Identify which cell holds the provided text, then report its [x, y] central coordinate. 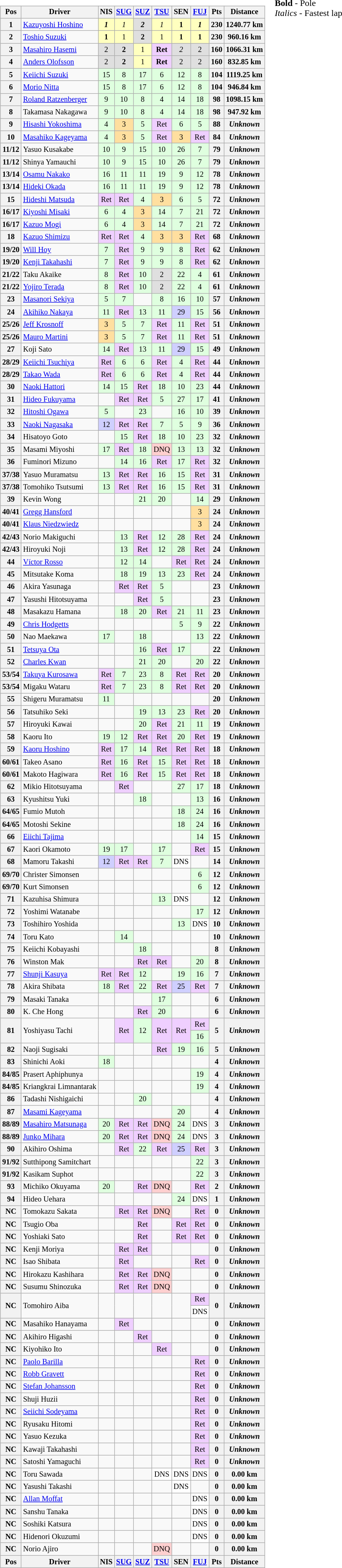
960.16 km [244, 37]
50 [11, 637]
1066.31 km [244, 50]
Chris Hodgetts [59, 625]
Hirokazu Kashihara [59, 1274]
Kawaji Takahashi [59, 1449]
Hideshi Matsuda [59, 199]
76 [11, 962]
Hideo Uehara [59, 1199]
30 [11, 387]
81 [11, 1031]
Jeff Krosnoff [59, 325]
Norio Ajiro [59, 1549]
Paolo Barilla [59, 1362]
Kazuyoshi Hoshino [59, 25]
Toru Sawada [59, 1474]
Kazuhisa Shimura [59, 899]
Klaus Niedzwiedz [59, 525]
Will Hoy [59, 250]
Naoki Hattori [59, 387]
Sutthipong Samitchart [59, 1162]
Morio Nitta [59, 87]
86 [11, 1099]
90 [11, 1149]
Kasikam Suphot [59, 1174]
Motoshi Sekine [59, 824]
Seiichi Sodeyama [59, 1412]
K. Che Hong [59, 1012]
Shunji Kasuya [59, 974]
52 [11, 662]
Yoshimi Watanabe [59, 912]
41 [217, 400]
Kenji Takahashi [59, 262]
Junko Mihara [59, 1137]
Shinya Yamauchi [59, 162]
Anders Olofsson [59, 62]
1240.77 km [244, 25]
63 [11, 799]
Fuminori Mizuno [59, 462]
Masami Kageyama [59, 1112]
Masanori Sekiya [59, 300]
Keiichi Suzuki [59, 75]
Robb Gravett [59, 1374]
Masakazu Hamana [59, 612]
Koji Sato [59, 349]
71 [11, 899]
Kriangkrai Limnantarak [59, 1087]
Hiroyuki Noji [59, 550]
Hisashi Yokoshima [59, 125]
45 [11, 574]
Osamu Nakako [59, 175]
Christer Simonsen [59, 874]
66 [11, 837]
Takamasa Nakagawa [59, 112]
Masahiko Kageyama [59, 137]
Toru Kato [59, 937]
Mauro Martini [59, 337]
Naoji Sugisaki [59, 1049]
93 [11, 1187]
Roland Ratzenberger [59, 100]
Tatsuhiko Seki [59, 712]
88 [217, 125]
Naoki Nagasaka [59, 424]
Satoshi Yamaguchi [59, 1462]
Prasert Aphiphunya [59, 1074]
87 [11, 1112]
58 [11, 737]
Kazuo Mogi [59, 225]
947.92 km [244, 112]
Hitoshi Ogawa [59, 412]
Tsugio Oba [59, 1224]
Hidenori Okuzumi [59, 1537]
Masami Miyoshi [59, 450]
1119.25 km [244, 75]
Masahiro Matsunaga [59, 1124]
Kaori Okamoto [59, 850]
Eiichi Tajima [59, 837]
67 [11, 850]
Yoshiaki Sato [59, 1237]
Charles Kwan [59, 662]
Takeo Asano [59, 762]
80 [11, 1012]
Ryusaku Hitomi [59, 1424]
Kiyohiko Ito [59, 1349]
Keiichi Tsuchiya [59, 362]
48 [11, 612]
Akira Yasunaga [59, 587]
47 [11, 599]
Norio Makiguchi [59, 537]
Hideo Fukuyama [59, 400]
55 [11, 700]
59 [11, 749]
Kaoru Ito [59, 737]
Migaku Wataru [59, 687]
Akira Shibata [59, 987]
Mitsutake Koma [59, 574]
Michiko Okuyama [59, 1187]
Takuya Kurosawa [59, 674]
Stefan Johansson [59, 1387]
Winston Mak [59, 962]
Keiichi Kobayashi [59, 949]
Hisatoyo Goto [59, 437]
33 [11, 424]
Yasuo Kusakabe [59, 150]
Kevin Wong [59, 499]
Yoshiyasu Tachi [59, 1031]
Tomohiro Aiba [59, 1305]
Akihiro Higashi [59, 1337]
Shinichi Aoki [59, 1062]
75 [11, 949]
Masahiko Hanayama [59, 1324]
Kurt Simonsen [59, 887]
Susumu Shinozuka [59, 1287]
35 [11, 450]
Nao Maekawa [59, 637]
Shigeru Muramatsu [59, 700]
Allan Moffat [59, 1499]
Toshio Suzuki [59, 37]
84 [217, 137]
Shuji Huzii [59, 1399]
Yasuo Muramatsu [59, 475]
832.85 km [244, 62]
Kyushitsu Yuki [59, 799]
Mikio Hitotsuyama [59, 787]
1098.15 km [244, 100]
Kaoru Hoshino [59, 749]
Masahiro Hasemi [59, 50]
Yojiro Terada [59, 287]
Makoto Hagiwara [59, 775]
Yasuo Kezuka [59, 1437]
Masaki Tanaka [59, 999]
Isao Shibata [59, 1262]
83 [11, 1062]
Tomohiko Tsutsumi [59, 487]
77 [11, 974]
Kazuo Shimizu [59, 237]
Sanshu Tanaka [59, 1512]
Soshiki Katsura [59, 1524]
Kenji Moriya [59, 1249]
Yasushi Takashi [59, 1487]
Yasushi Hitotsuyama [59, 599]
Mamoru Takashi [59, 862]
74 [11, 937]
Akihiko Nakaya [59, 312]
94 [11, 1199]
Gregg Hansford [59, 512]
Takao Wada [59, 375]
Hiroyuki Kawai [59, 724]
Toshihiro Yoshida [59, 925]
Tetsuya Ota [59, 649]
Taku Akaike [59, 274]
Hideki Okada [59, 187]
73 [11, 925]
946.84 km [244, 87]
Tadashi Nishigaichi [59, 1099]
Fumio Mutoh [59, 812]
Tomokazu Sakata [59, 1212]
34 [11, 437]
46 [11, 587]
Víctor Rosso [59, 562]
Kiyoshi Misaki [59, 212]
82 [11, 1049]
Akihiro Oshima [59, 1149]
